Find where the given text appears and provide that cell's center as (X, Y) coordinate. 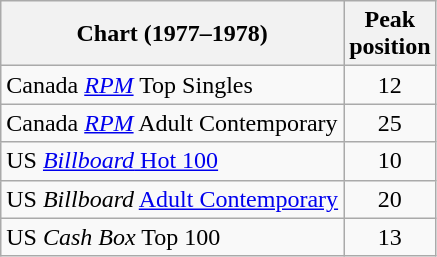
20 (390, 199)
Canada RPM Top Singles (172, 85)
Canada RPM Adult Contemporary (172, 123)
US Billboard Hot 100 (172, 161)
US Cash Box Top 100 (172, 237)
Peakposition (390, 34)
10 (390, 161)
US Billboard Adult Contemporary (172, 199)
13 (390, 237)
Chart (1977–1978) (172, 34)
25 (390, 123)
12 (390, 85)
